Search for the cell housing the specified text and yield its [x, y] center coordinate. 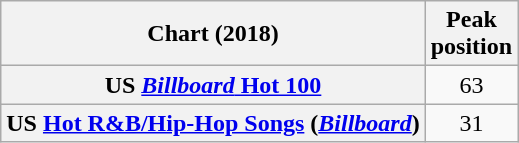
US Billboard Hot 100 [213, 85]
US Hot R&B/Hip-Hop Songs (Billboard) [213, 123]
Peakposition [471, 34]
Chart (2018) [213, 34]
31 [471, 123]
63 [471, 85]
